Output the [x, y] coordinate of the center of the cell containing the given text.  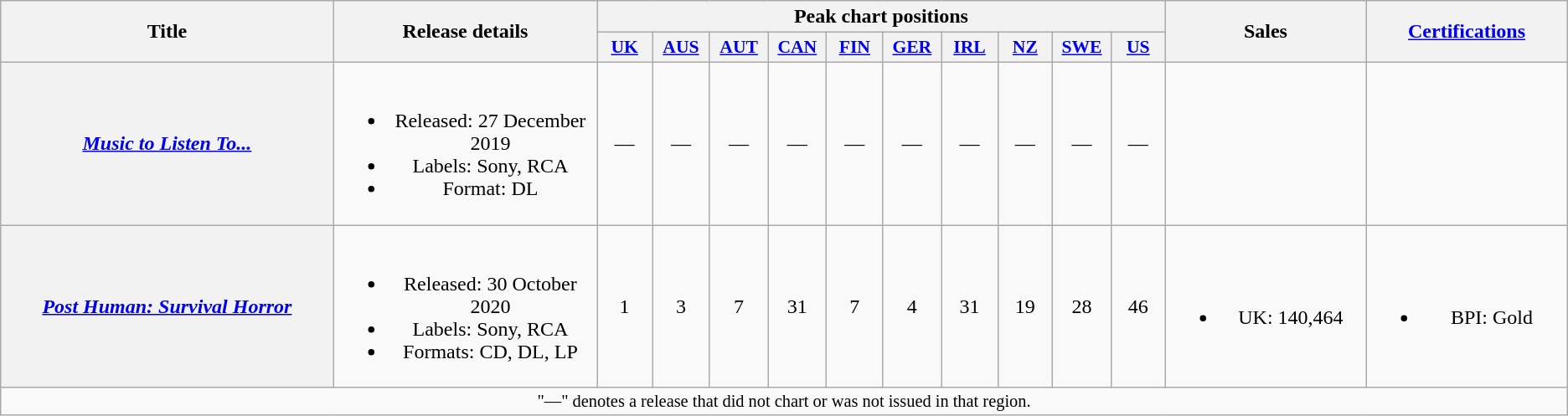
Sales [1266, 32]
UK [625, 48]
Released: 30 October 2020Labels: Sony, RCAFormats: CD, DL, LP [466, 306]
Certifications [1467, 32]
Post Human: Survival Horror [168, 306]
US [1138, 48]
GER [912, 48]
"—" denotes a release that did not chart or was not issued in that region. [784, 402]
4 [912, 306]
Released: 27 December 2019Labels: Sony, RCAFormat: DL [466, 143]
1 [625, 306]
46 [1138, 306]
AUS [682, 48]
Peak chart positions [881, 17]
UK: 140,464 [1266, 306]
IRL [970, 48]
Release details [466, 32]
19 [1025, 306]
NZ [1025, 48]
28 [1081, 306]
FIN [854, 48]
Music to Listen To... [168, 143]
Title [168, 32]
CAN [797, 48]
SWE [1081, 48]
AUT [739, 48]
BPI: Gold [1467, 306]
3 [682, 306]
